From the cell containing the given text, extract its center point as (X, Y) coordinate. 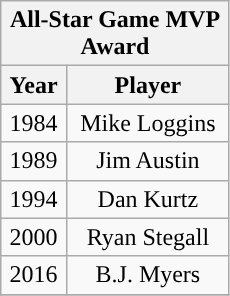
2000 (34, 237)
Player (148, 85)
Mike Loggins (148, 123)
Dan Kurtz (148, 199)
Year (34, 85)
Jim Austin (148, 161)
1989 (34, 161)
Ryan Stegall (148, 237)
B.J. Myers (148, 275)
2016 (34, 275)
1994 (34, 199)
1984 (34, 123)
All-Star Game MVP Award (116, 34)
